For the text-containing cell, return its midpoint in [X, Y] coordinate format. 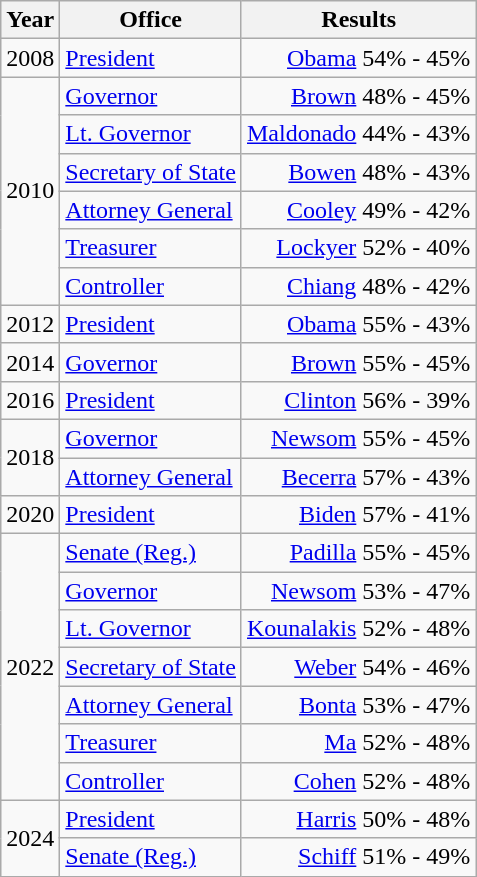
Bonta 53% - 47% [358, 705]
Obama 55% - 43% [358, 324]
Padilla 55% - 45% [358, 553]
Harris 50% - 48% [358, 819]
2014 [30, 362]
Obama 54% - 45% [358, 58]
2016 [30, 400]
Weber 54% - 46% [358, 667]
Brown 48% - 45% [358, 96]
Lockyer 52% - 40% [358, 248]
Year [30, 20]
2010 [30, 191]
Office [151, 20]
Clinton 56% - 39% [358, 400]
2008 [30, 58]
Bowen 48% - 43% [358, 172]
Biden 57% - 41% [358, 515]
2022 [30, 667]
Chiang 48% - 42% [358, 286]
2020 [30, 515]
Cooley 49% - 42% [358, 210]
Kounalakis 52% - 48% [358, 629]
Newsom 53% - 47% [358, 591]
Ma 52% - 48% [358, 743]
Maldonado 44% - 43% [358, 134]
2024 [30, 838]
2018 [30, 457]
Schiff 51% - 49% [358, 857]
Brown 55% - 45% [358, 362]
Becerra 57% - 43% [358, 477]
Newsom 55% - 45% [358, 438]
Cohen 52% - 48% [358, 781]
2012 [30, 324]
Results [358, 20]
